Output the (X, Y) coordinate of the center of the cell containing the given text.  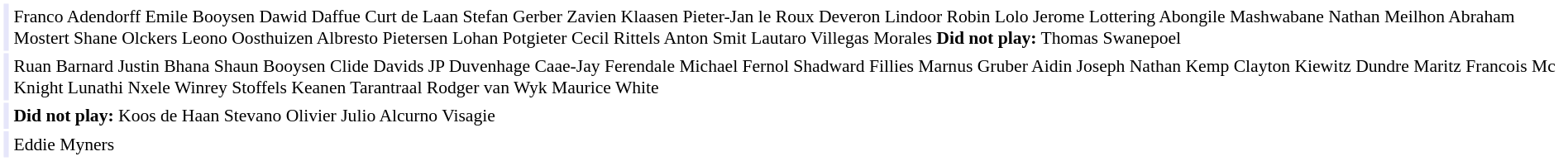
Eddie Myners (788, 144)
Did not play: Koos de Haan Stevano Olivier Julio Alcurno Visagie (788, 116)
